Return the [X, Y] coordinate for the center point of the cell that contains the specified text.  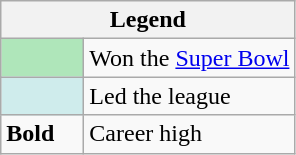
Led the league [190, 96]
Won the Super Bowl [190, 58]
Legend [148, 20]
Career high [190, 134]
Bold [42, 134]
